Output the [x, y] coordinate of the center of the cell containing the given text.  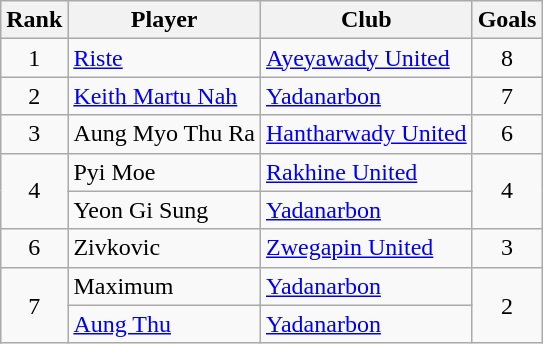
Yeon Gi Sung [164, 210]
1 [34, 58]
Zivkovic [164, 248]
Aung Myo Thu Ra [164, 134]
Hantharwady United [366, 134]
Goals [507, 20]
Zwegapin United [366, 248]
Riste [164, 58]
8 [507, 58]
Keith Martu Nah [164, 96]
Aung Thu [164, 324]
Rank [34, 20]
Player [164, 20]
Maximum [164, 286]
Ayeyawady United [366, 58]
Rakhine United [366, 172]
Pyi Moe [164, 172]
Club [366, 20]
